Identify which cell holds the provided text, then report its (x, y) central coordinate. 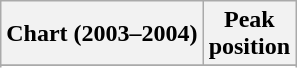
Peakposition (249, 34)
Chart (2003–2004) (102, 34)
